Return the [X, Y] coordinate for the center point of the cell that contains the specified text.  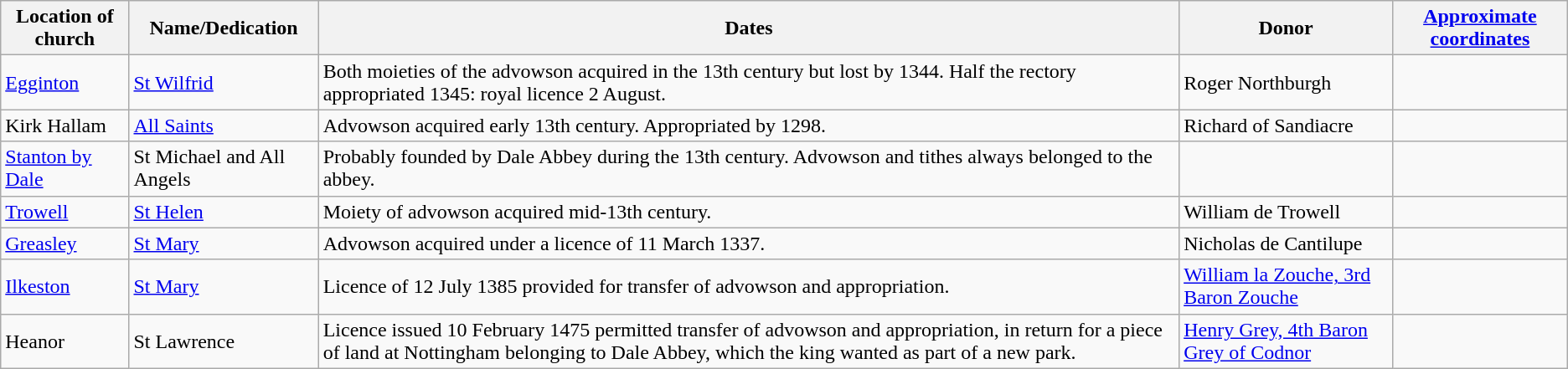
Ilkeston [65, 286]
Approximate coordinates [1481, 28]
Donor [1287, 28]
Probably founded by Dale Abbey during the 13th century. Advowson and tithes always belonged to the abbey. [749, 169]
Stanton by Dale [65, 169]
Kirk Hallam [65, 126]
Heanor [65, 341]
Name/Dedication [224, 28]
Roger Northburgh [1287, 82]
St Michael and All Angels [224, 169]
St Wilfrid [224, 82]
Moiety of advowson acquired mid-13th century. [749, 212]
Advowson acquired early 13th century. Appropriated by 1298. [749, 126]
William de Trowell [1287, 212]
Richard of Sandiacre [1287, 126]
Henry Grey, 4th Baron Grey of Codnor [1287, 341]
Greasley [65, 243]
Both moieties of the advowson acquired in the 13th century but lost by 1344. Half the rectory appropriated 1345: royal licence 2 August. [749, 82]
William la Zouche, 3rd Baron Zouche [1287, 286]
St Lawrence [224, 341]
All Saints [224, 126]
Trowell [65, 212]
Nicholas de Cantilupe [1287, 243]
Egginton [65, 82]
Advowson acquired under a licence of 11 March 1337. [749, 243]
Location of church [65, 28]
St Helen [224, 212]
Licence of 12 July 1385 provided for transfer of advowson and appropriation. [749, 286]
Dates [749, 28]
